Pinpoint the cell where the given text exists, returning its (x, y) midpoint coordinate. 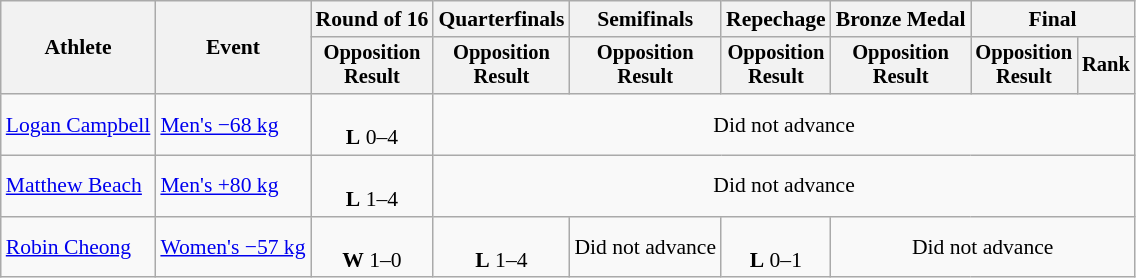
Semifinals (645, 19)
Men's −68 kg (232, 124)
Matthew Beach (78, 186)
Robin Cheong (78, 248)
Women's −57 kg (232, 248)
L 0–1 (776, 248)
L 0–4 (372, 124)
Bronze Medal (901, 19)
Men's +80 kg (232, 186)
Rank (1106, 66)
Logan Campbell (78, 124)
Event (232, 48)
Round of 16 (372, 19)
Quarterfinals (501, 19)
Repechage (776, 19)
W 1–0 (372, 248)
Athlete (78, 48)
Final (1052, 19)
